Determine the [X, Y] coordinate at the center of the cell enclosing the given text.  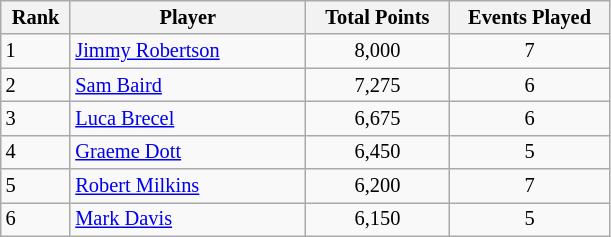
Graeme Dott [188, 152]
8,000 [378, 51]
Sam Baird [188, 85]
Player [188, 17]
6,150 [378, 219]
Robert Milkins [188, 186]
6,450 [378, 152]
6,675 [378, 118]
7,275 [378, 85]
Jimmy Robertson [188, 51]
Rank [36, 17]
Total Points [378, 17]
Events Played [530, 17]
Luca Brecel [188, 118]
2 [36, 85]
1 [36, 51]
4 [36, 152]
6,200 [378, 186]
Mark Davis [188, 219]
3 [36, 118]
